Capture the cell that displays the provided text and extract its [x, y] central coordinate. 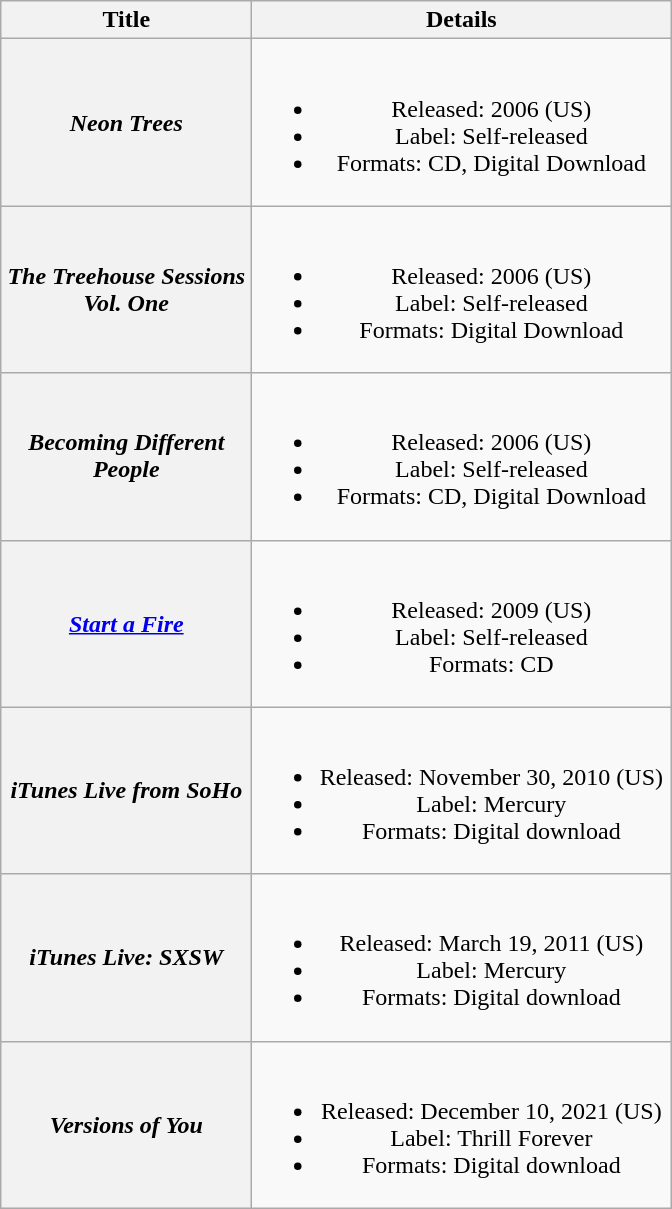
Released: 2009 (US)Label: Self-releasedFormats: CD [462, 624]
Released: December 10, 2021 (US)Label: Thrill ForeverFormats: Digital download [462, 1124]
Title [126, 20]
iTunes Live from SoHo [126, 790]
Details [462, 20]
Released: 2006 (US)Label: Self-releasedFormats: Digital Download [462, 290]
The Treehouse Sessions Vol. One [126, 290]
Becoming Different People [126, 456]
iTunes Live: SXSW [126, 958]
Neon Trees [126, 122]
Released: November 30, 2010 (US)Label: MercuryFormats: Digital download [462, 790]
Versions of You [126, 1124]
Start a Fire [126, 624]
Released: March 19, 2011 (US)Label: MercuryFormats: Digital download [462, 958]
